Locate the cell with the specified text and output its [X, Y] center coordinate. 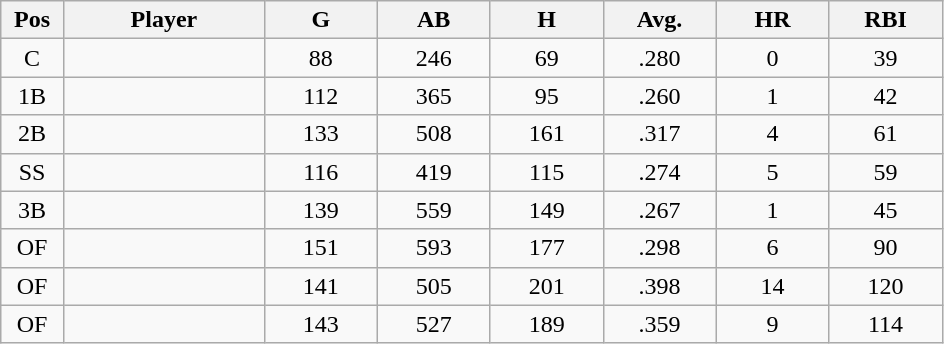
90 [886, 248]
C [32, 58]
Avg. [660, 20]
9 [772, 324]
139 [320, 210]
.317 [660, 134]
42 [886, 96]
HR [772, 20]
201 [546, 286]
3B [32, 210]
143 [320, 324]
.298 [660, 248]
14 [772, 286]
1B [32, 96]
559 [434, 210]
39 [886, 58]
69 [546, 58]
133 [320, 134]
61 [886, 134]
88 [320, 58]
2B [32, 134]
151 [320, 248]
59 [886, 172]
120 [886, 286]
.267 [660, 210]
5 [772, 172]
45 [886, 210]
Pos [32, 20]
0 [772, 58]
527 [434, 324]
95 [546, 96]
4 [772, 134]
.260 [660, 96]
141 [320, 286]
115 [546, 172]
505 [434, 286]
AB [434, 20]
6 [772, 248]
116 [320, 172]
SS [32, 172]
Player [164, 20]
365 [434, 96]
.274 [660, 172]
.359 [660, 324]
189 [546, 324]
G [320, 20]
.398 [660, 286]
508 [434, 134]
419 [434, 172]
112 [320, 96]
161 [546, 134]
RBI [886, 20]
H [546, 20]
149 [546, 210]
593 [434, 248]
.280 [660, 58]
177 [546, 248]
246 [434, 58]
114 [886, 324]
